Scan for the cell matching the given text and deliver its (x, y) coordinate at center. 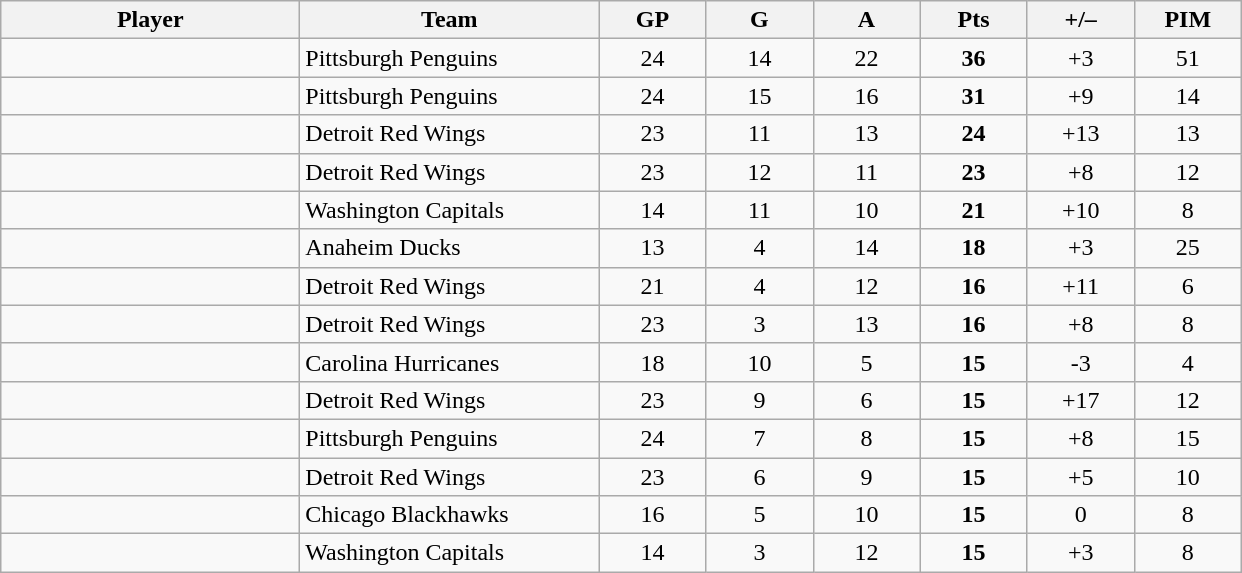
-3 (1080, 362)
A (866, 20)
Chicago Blackhawks (450, 515)
+5 (1080, 477)
Pts (974, 20)
GP (652, 20)
Anaheim Ducks (450, 248)
22 (866, 58)
+13 (1080, 134)
+/– (1080, 20)
+17 (1080, 400)
Team (450, 20)
51 (1188, 58)
Player (150, 20)
Carolina Hurricanes (450, 362)
25 (1188, 248)
+10 (1080, 210)
7 (760, 438)
+11 (1080, 286)
+9 (1080, 96)
PIM (1188, 20)
G (760, 20)
31 (974, 96)
0 (1080, 515)
36 (974, 58)
